Identify which cell holds the provided text, then report its [x, y] central coordinate. 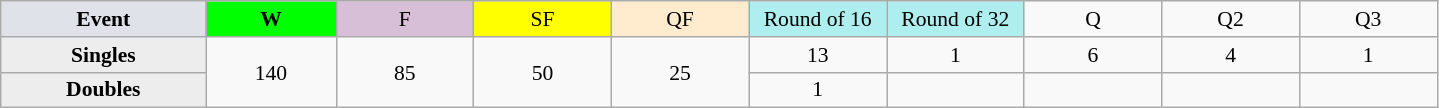
QF [680, 19]
Event [104, 19]
4 [1231, 55]
Q3 [1368, 19]
SF [543, 19]
13 [818, 55]
Round of 16 [818, 19]
50 [543, 72]
W [271, 19]
Round of 32 [955, 19]
85 [405, 72]
25 [680, 72]
Singles [104, 55]
Q [1093, 19]
6 [1093, 55]
Doubles [104, 90]
Q2 [1231, 19]
140 [271, 72]
F [405, 19]
